Provide the [x, y] coordinate of the cell's center where the given text is located.  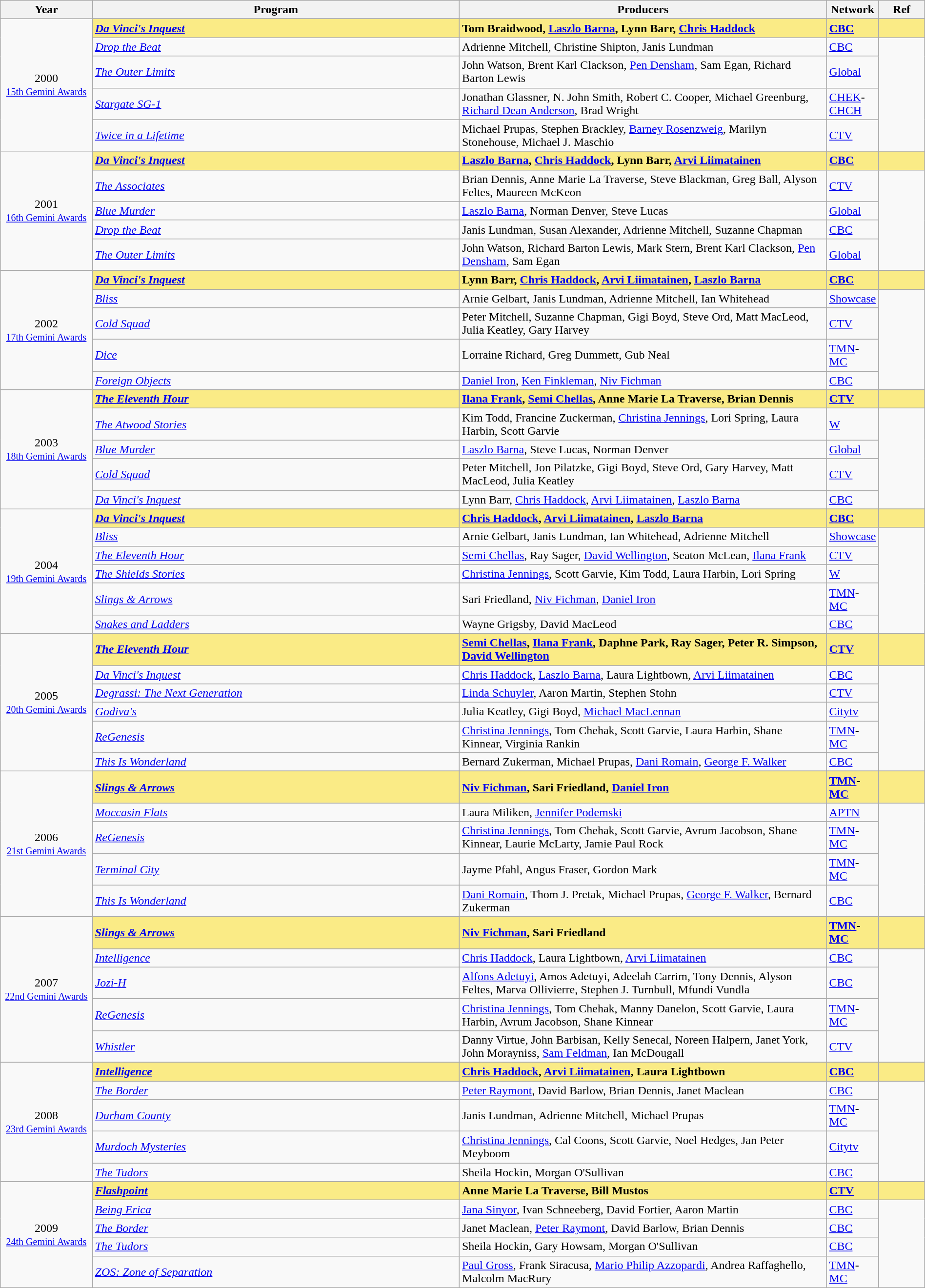
Flashpoint [276, 1191]
200318th Gemini Awards [46, 449]
Dani Romain, Thom J. Pretak, Michael Prupas, George F. Walker, Bernard Zukerman [643, 901]
Arnie Gelbart, Janis Lundman, Ian Whitehead, Adrienne Mitchell [643, 537]
Kim Todd, Francine Zuckerman, Christina Jennings, Lori Spring, Laura Harbin, Scott Garvie [643, 424]
Christina Jennings, Tom Chehak, Manny Danelon, Scott Garvie, Laura Harbin, Avrum Jacobson, Shane Kinnear [643, 1015]
Christina Jennings, Cal Coons, Scott Garvie, Noel Hedges, Jan Peter Meyboom [643, 1147]
Stargate SG-1 [276, 103]
Jozi-H [276, 983]
Year [46, 10]
Niv Fichman, Sari Friedland [643, 933]
Paul Gross, Frank Siracusa, Mario Philip Azzopardi, Andrea Raffaghello, Malcolm MacRury [643, 1271]
200722nd Gemini Awards [46, 989]
John Watson, Brent Karl Clackson, Pen Densham, Sam Egan, Richard Barton Lewis [643, 72]
200621st Gemini Awards [46, 844]
Semi Chellas, Ilana Frank, Daphne Park, Ray Sager, Peter R. Simpson, David Wellington [643, 649]
Sheila Hockin, Gary Howsam, Morgan O'Sullivan [643, 1247]
Godiva's [276, 712]
200116th Gemini Awards [46, 211]
Christina Jennings, Tom Chehak, Scott Garvie, Laura Harbin, Shane Kinnear, Virginia Rankin [643, 737]
Ilana Frank, Semi Chellas, Anne Marie La Traverse, Brian Dennis [643, 399]
The Associates [276, 185]
Julia Keatley, Gigi Boyd, Michael MacLennan [643, 712]
Network [853, 10]
Peter Raymont, David Barlow, Brian Dennis, Janet Maclean [643, 1090]
Janis Lundman, Adrienne Mitchell, Michael Prupas [643, 1115]
Arnie Gelbart, Janis Lundman, Adrienne Mitchell, Ian Whitehead [643, 298]
Semi Chellas, Ray Sager, David Wellington, Seaton McLean, Ilana Frank [643, 555]
Sheila Hockin, Morgan O'Sullivan [643, 1172]
Chris Haddock, Laura Lightbown, Arvi Liimatainen [643, 958]
Jonathan Glassner, N. John Smith, Robert C. Cooper, Michael Greenburg, Richard Dean Anderson, Brad Wright [643, 103]
Murdoch Mysteries [276, 1147]
Durham County [276, 1115]
Chris Haddock, Arvi Liimatainen, Laszlo Barna [643, 518]
Jana Sinyor, Ivan Schneeberg, David Fortier, Aaron Martin [643, 1209]
ZOS: Zone of Separation [276, 1271]
Jayme Pfahl, Angus Fraser, Gordon Mark [643, 869]
Christina Jennings, Scott Garvie, Kim Todd, Laura Harbin, Lori Spring [643, 574]
The Shields Stories [276, 574]
Linda Schuyler, Aaron Martin, Stephen Stohn [643, 693]
Anne Marie La Traverse, Bill Mustos [643, 1191]
Chris Haddock, Laszlo Barna, Laura Lightbown, Arvi Liimatainen [643, 675]
200217th Gemini Awards [46, 330]
Program [276, 10]
Dice [276, 355]
Alfons Adetuyi, Amos Adetuyi, Adeelah Carrim, Tony Dennis, Alyson Feltes, Marva Ollivierre, Stephen J. Turnbull, Mfundi Vundla [643, 983]
200419th Gemini Awards [46, 571]
200924th Gemini Awards [46, 1234]
Ref [902, 10]
Brian Dennis, Anne Marie La Traverse, Steve Blackman, Greg Ball, Alyson Feltes, Maureen McKeon [643, 185]
Laszlo Barna, Chris Haddock, Lynn Barr, Arvi Liimatainen [643, 161]
Wayne Grigsby, David MacLeod [643, 624]
Terminal City [276, 869]
Chris Haddock, Arvi Liimatainen, Laura Lightbown [643, 1071]
Lorraine Richard, Greg Dummett, Gub Neal [643, 355]
Michael Prupas, Stephen Brackley, Barney Rosenzweig, Marilyn Stonehouse, Michael J. Maschio [643, 136]
Whistler [276, 1046]
200520th Gemini Awards [46, 702]
Producers [643, 10]
Bernard Zukerman, Michael Prupas, Dani Romain, George F. Walker [643, 762]
200015th Gemini Awards [46, 85]
Twice in a Lifetime [276, 136]
Janis Lundman, Susan Alexander, Adrienne Mitchell, Suzanne Chapman [643, 229]
Laszlo Barna, Steve Lucas, Norman Denver [643, 449]
Danny Virtue, John Barbisan, Kelly Senecal, Noreen Halpern, Janet York, John Morayniss, Sam Feldman, Ian McDougall [643, 1046]
Laszlo Barna, Norman Denver, Steve Lucas [643, 211]
Tom Braidwood, Laszlo Barna, Lynn Barr, Chris Haddock [643, 28]
APTN [853, 812]
John Watson, Richard Barton Lewis, Mark Stern, Brent Karl Clackson, Pen Densham, Sam Egan [643, 255]
Sari Friedland, Niv Fichman, Daniel Iron [643, 599]
Laura Miliken, Jennifer Podemski [643, 812]
Janet Maclean, Peter Raymont, David Barlow, Brian Dennis [643, 1228]
Snakes and Ladders [276, 624]
CHEK-CHCH [853, 103]
Foreign Objects [276, 381]
Being Erica [276, 1209]
Christina Jennings, Tom Chehak, Scott Garvie, Avrum Jacobson, Shane Kinnear, Laurie McLarty, Jamie Paul Rock [643, 837]
Daniel Iron, Ken Finkleman, Niv Fichman [643, 381]
200823rd Gemini Awards [46, 1122]
Degrassi: The Next Generation [276, 693]
Niv Fichman, Sari Friedland, Daniel Iron [643, 787]
The Atwood Stories [276, 424]
Peter Mitchell, Jon Pilatzke, Gigi Boyd, Steve Ord, Gary Harvey, Matt MacLeod, Julia Keatley [643, 474]
Adrienne Mitchell, Christine Shipton, Janis Lundman [643, 47]
Moccasin Flats [276, 812]
Peter Mitchell, Suzanne Chapman, Gigi Boyd, Steve Ord, Matt MacLeod, Julia Keatley, Gary Harvey [643, 324]
